Provide the (x, y) coordinate of the cell's center where the given text is located.  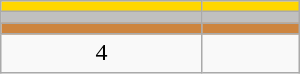
4 (102, 53)
